Return [X, Y] of the center of cell containing provided text 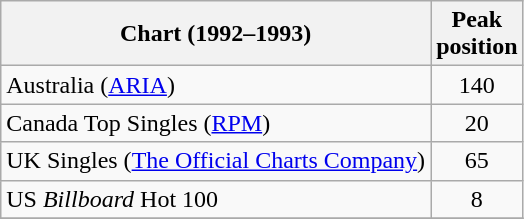
Peakposition [477, 34]
US Billboard Hot 100 [216, 199]
8 [477, 199]
140 [477, 85]
65 [477, 161]
Chart (1992–1993) [216, 34]
20 [477, 123]
Australia (ARIA) [216, 85]
Canada Top Singles (RPM) [216, 123]
UK Singles (The Official Charts Company) [216, 161]
